Determine the (X, Y) coordinate at the center of the cell enclosing the given text.  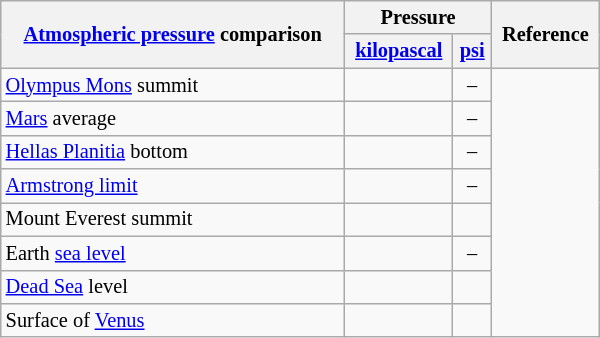
Olympus Mons summit (173, 85)
Pressure (418, 17)
Hellas Planitia bottom (173, 152)
Mount Everest summit (173, 219)
Reference (546, 34)
psi (472, 51)
Dead Sea level (173, 287)
Surface of Venus (173, 320)
kilopascal (399, 51)
Earth sea level (173, 253)
Armstrong limit (173, 186)
Atmospheric pressure comparison (173, 34)
Mars average (173, 118)
